Locate the cell with the specified text and output its [X, Y] center coordinate. 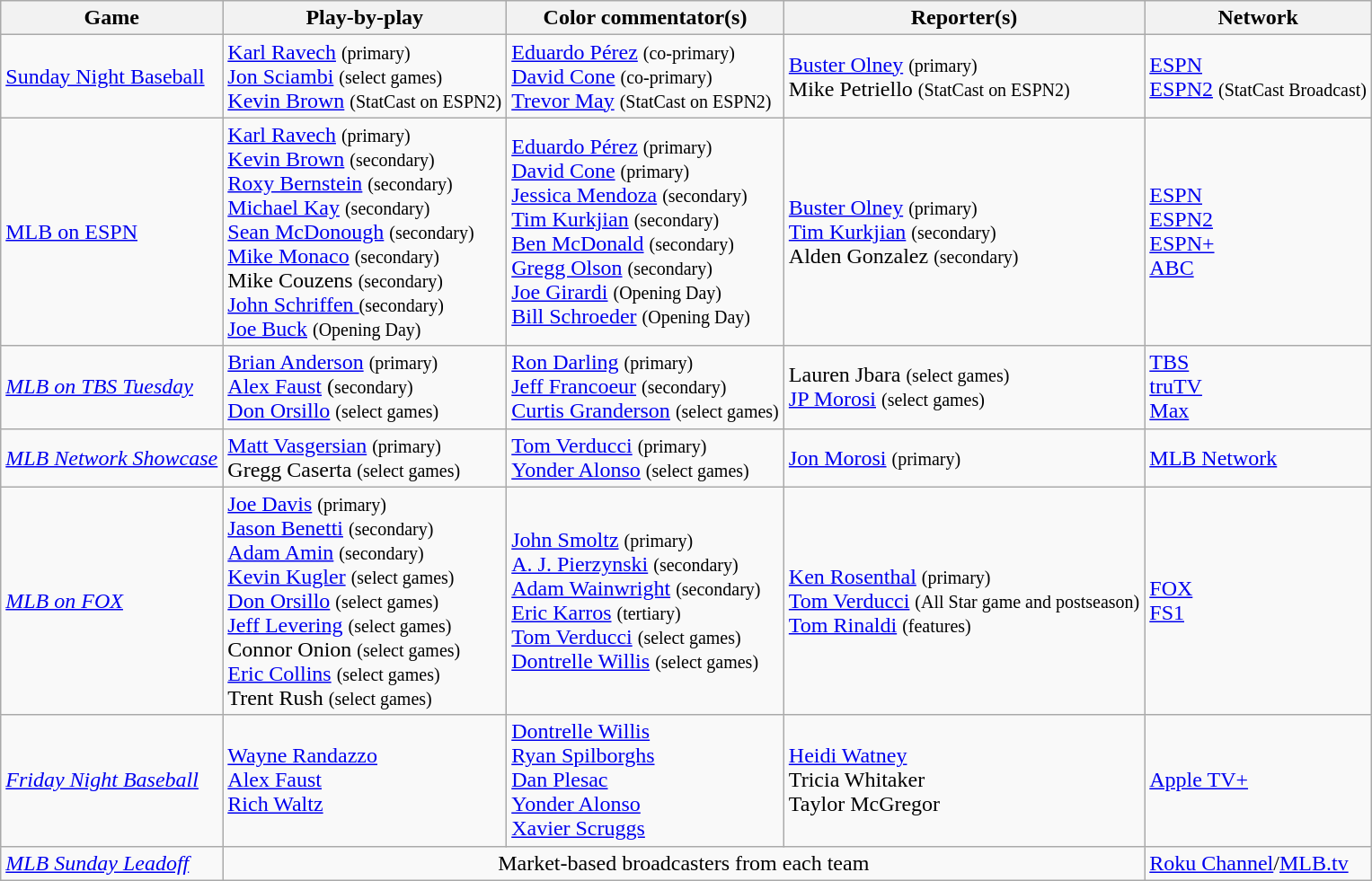
MLB Sunday Leadoff [111, 863]
TBStruTVMax [1258, 387]
MLB Network [1258, 458]
Roku Channel/MLB.tv [1258, 863]
MLB on FOX [111, 601]
Heidi Watney Tricia Whitaker Taylor McGregor [963, 780]
Ron Darling (primary) Jeff Francoeur (secondary)Curtis Granderson (select games) [645, 387]
MLB on TBS Tuesday [111, 387]
Sunday Night Baseball [111, 76]
Market-based broadcasters from each team [684, 863]
Matt Vasgersian (primary)Gregg Caserta (select games) [365, 458]
MLB Network Showcase [111, 458]
Brian Anderson (primary)Alex Faust (secondary)Don Orsillo (select games) [365, 387]
Reporter(s) [963, 18]
Network [1258, 18]
Eduardo Pérez (co-primary)David Cone (co-primary)Trevor May (StatCast on ESPN2) [645, 76]
Buster Olney (primary)Mike Petriello (StatCast on ESPN2) [963, 76]
Apple TV+ [1258, 780]
Jon Morosi (primary) [963, 458]
Wayne Randazzo Alex Faust Rich Waltz [365, 780]
Color commentator(s) [645, 18]
Buster Olney (primary)Tim Kurkjian (secondary)Alden Gonzalez (secondary) [963, 232]
Play-by-play [365, 18]
Karl Ravech (primary)Jon Sciambi (select games)Kevin Brown (StatCast on ESPN2) [365, 76]
Dontrelle Willis Ryan Spilborghs Dan Plesac Yonder Alonso Xavier Scruggs [645, 780]
ESPNESPN2ESPN+ABC [1258, 232]
Lauren Jbara (select games)JP Morosi (select games) [963, 387]
Ken Rosenthal (primary)Tom Verducci (All Star game and postseason)Tom Rinaldi (features) [963, 601]
Tom Verducci (primary) Yonder Alonso (select games) [645, 458]
MLB on ESPN [111, 232]
ESPNESPN2 (StatCast Broadcast) [1258, 76]
Friday Night Baseball [111, 780]
FOXFS1 [1258, 601]
Game [111, 18]
